Pinpoint the cell where the given text exists, returning its [X, Y] midpoint coordinate. 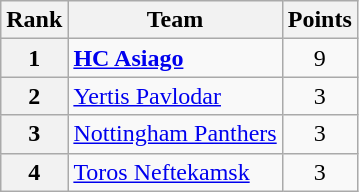
1 [34, 58]
Yertis Pavlodar [175, 96]
HC Asiago [175, 58]
Toros Neftekamsk [175, 172]
9 [320, 58]
2 [34, 96]
Rank [34, 20]
Nottingham Panthers [175, 134]
Team [175, 20]
Points [320, 20]
4 [34, 172]
